From the cell containing the given text, extract its center point as [x, y] coordinate. 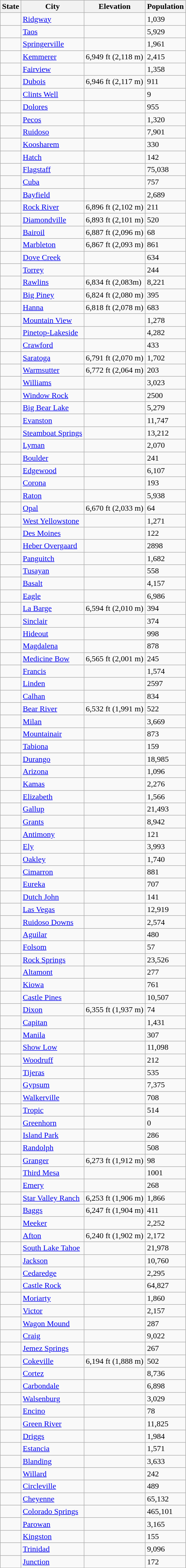
Tabiona [53, 746]
287 [166, 1323]
Castle Pines [53, 997]
6,107 [166, 470]
Dubois [53, 82]
Hideout [53, 634]
Walsenburg [53, 1399]
South Lake Tahoe [53, 1248]
861 [166, 245]
Williams [53, 383]
Pecos [53, 119]
1,571 [166, 1449]
394 [166, 609]
City [53, 7]
21,493 [166, 809]
Wagon Mound [53, 1323]
2,172 [166, 1236]
Folsom [53, 947]
6,565 ft (2,001 m) [115, 659]
Baggs [53, 1211]
Afton [53, 1236]
Eagle [53, 596]
Colorado Springs [53, 1511]
834 [166, 696]
489 [166, 1486]
1,431 [166, 1022]
21,978 [166, 1248]
98 [166, 1160]
411 [166, 1211]
241 [166, 458]
Corona [53, 483]
Cokeville [53, 1361]
Mountain View [53, 320]
6,253 ft (1,906 m) [115, 1198]
465,101 [166, 1511]
307 [166, 1035]
Sinclair [53, 621]
Saratoga [53, 357]
Ely [53, 847]
Greenhorn [53, 1123]
480 [166, 934]
75,038 [166, 170]
330 [166, 144]
Lyman [53, 445]
203 [166, 370]
Willard [53, 1474]
761 [166, 985]
Island Park [53, 1135]
Show Low [53, 1047]
74 [166, 1010]
1,961 [166, 44]
1,320 [166, 119]
Basalt [53, 584]
64,827 [166, 1286]
878 [166, 646]
Randolph [53, 1148]
Rock River [53, 207]
2500 [166, 395]
708 [166, 1098]
520 [166, 220]
6,532 ft (1,991 m) [115, 709]
Edgewood [53, 470]
4,282 [166, 332]
8,942 [166, 822]
Mountainair [53, 734]
Window Rock [53, 395]
8,736 [166, 1374]
9,096 [166, 1549]
Cedaredge [53, 1273]
1,702 [166, 357]
Evanston [53, 420]
Dutch John [53, 897]
Junction [53, 1561]
Grants [53, 822]
6,273 ft (1,912 m) [115, 1160]
6,594 ft (2,010 m) [115, 609]
Walkerville [53, 1098]
Victor [53, 1311]
9,022 [166, 1336]
1,358 [166, 69]
6,986 [166, 596]
911 [166, 82]
3,669 [166, 721]
Eureka [53, 884]
Kingston [53, 1536]
11,747 [166, 420]
6,194 ft (1,888 m) [115, 1361]
Emery [53, 1185]
9 [166, 94]
2,252 [166, 1223]
Fairview [53, 69]
2,689 [166, 195]
Granger [53, 1160]
Cheyenne [53, 1499]
122 [166, 533]
3,165 [166, 1524]
514 [166, 1110]
193 [166, 483]
6,791 ft (2,070 m) [115, 357]
267 [166, 1348]
Bayfield [53, 195]
8,221 [166, 282]
Rock Springs [53, 960]
6,834 ft (2,083m) [115, 282]
1,566 [166, 797]
268 [166, 1185]
Star Valley Ranch [53, 1198]
6,772 ft (2,064 m) [115, 370]
5,938 [166, 496]
Cortez [53, 1374]
Boulder [53, 458]
Driggs [53, 1436]
1,271 [166, 521]
Steamboat Springs [53, 433]
2,157 [166, 1311]
6,240 ft (1,902 m) [115, 1236]
Blanding [53, 1461]
3,029 [166, 1399]
2,276 [166, 784]
State [11, 7]
Pinetop-Lakeside [53, 332]
Gypsum [53, 1085]
558 [166, 571]
13,212 [166, 433]
6,247 ft (1,904 m) [115, 1211]
Capitan [53, 1022]
Tropic [53, 1110]
Craig [53, 1336]
2898 [166, 546]
La Barge [53, 609]
1,682 [166, 558]
242 [166, 1474]
Dolores [53, 107]
Big Bear Lake [53, 408]
Magdalena [53, 646]
3,023 [166, 383]
Ruidoso Downs [53, 922]
955 [166, 107]
57 [166, 947]
2597 [166, 684]
1,984 [166, 1436]
12,919 [166, 909]
West Yellowstone [53, 521]
683 [166, 307]
78 [166, 1411]
142 [166, 157]
Crawford [53, 345]
Aguilar [53, 934]
Woodruff [53, 1060]
Tijeras [53, 1072]
Kiowa [53, 985]
65,132 [166, 1499]
1,860 [166, 1298]
Calhan [53, 696]
3,993 [166, 847]
757 [166, 182]
Hatch [53, 157]
1,278 [166, 320]
Jackson [53, 1261]
Diamondville [53, 220]
5,929 [166, 32]
6,355 ft (1,937 m) [115, 1010]
Cuba [53, 182]
121 [166, 834]
Springerville [53, 44]
Torrey [53, 270]
Jemez Springs [53, 1348]
Las Vegas [53, 909]
6,893 ft (2,101 m) [115, 220]
68 [166, 232]
2,070 [166, 445]
18,985 [166, 759]
Marbleton [53, 245]
Parowan [53, 1524]
3,633 [166, 1461]
Encino [53, 1411]
155 [166, 1536]
172 [166, 1561]
Bairoil [53, 232]
Castle Rock [53, 1286]
374 [166, 621]
Dixon [53, 1010]
Warmsutter [53, 370]
7,375 [166, 1085]
Kamas [53, 784]
6,896 ft (2,102 m) [115, 207]
Medicine Bow [53, 659]
6,898 [166, 1386]
Circleville [53, 1486]
Hanna [53, 307]
707 [166, 884]
Milan [53, 721]
Elevation [115, 7]
Ridgway [53, 19]
Moriarty [53, 1298]
6,887 ft (2,096 m) [115, 232]
11,825 [166, 1424]
6,824 ft (2,080 m) [115, 295]
433 [166, 345]
Meeker [53, 1223]
Kemmerer [53, 57]
Big Piney [53, 295]
502 [166, 1361]
Des Moines [53, 533]
Population [166, 7]
Linden [53, 684]
Heber Overgaard [53, 546]
7,901 [166, 132]
4,157 [166, 584]
Gallup [53, 809]
Oakley [53, 859]
1,866 [166, 1198]
998 [166, 634]
Raton [53, 496]
Elizabeth [53, 797]
Francis [53, 671]
2,574 [166, 922]
Antimony [53, 834]
10,760 [166, 1261]
23,526 [166, 960]
286 [166, 1135]
Green River [53, 1424]
Taos [53, 32]
Cimarron [53, 872]
395 [166, 295]
Altamont [53, 972]
5,279 [166, 408]
Clints Well [53, 94]
Dove Creek [53, 257]
Ruidoso [53, 132]
6,946 ft (2,117 m) [115, 82]
881 [166, 872]
211 [166, 207]
64 [166, 508]
Estancia [53, 1449]
1,039 [166, 19]
212 [166, 1060]
Opal [53, 508]
535 [166, 1072]
Flagstaff [53, 170]
522 [166, 709]
1,096 [166, 772]
Panguitch [53, 558]
Carbondale [53, 1386]
508 [166, 1148]
1,574 [166, 671]
873 [166, 734]
159 [166, 746]
6,867 ft (2,093 m) [115, 245]
11,098 [166, 1047]
Koosharem [53, 144]
244 [166, 270]
634 [166, 257]
245 [166, 659]
Tusayan [53, 571]
2,295 [166, 1273]
141 [166, 897]
Manila [53, 1035]
Rawlins [53, 282]
10,507 [166, 997]
2,415 [166, 57]
1,740 [166, 859]
6,949 ft (2,118 m) [115, 57]
Arizona [53, 772]
6,670 ft (2,033 m) [115, 508]
0 [166, 1123]
Trinidad [53, 1549]
Third Mesa [53, 1173]
1001 [166, 1173]
Durango [53, 759]
277 [166, 972]
Bear River [53, 709]
6,818 ft (2,078 m) [115, 307]
